From the cell containing the given text, extract its center point as (X, Y) coordinate. 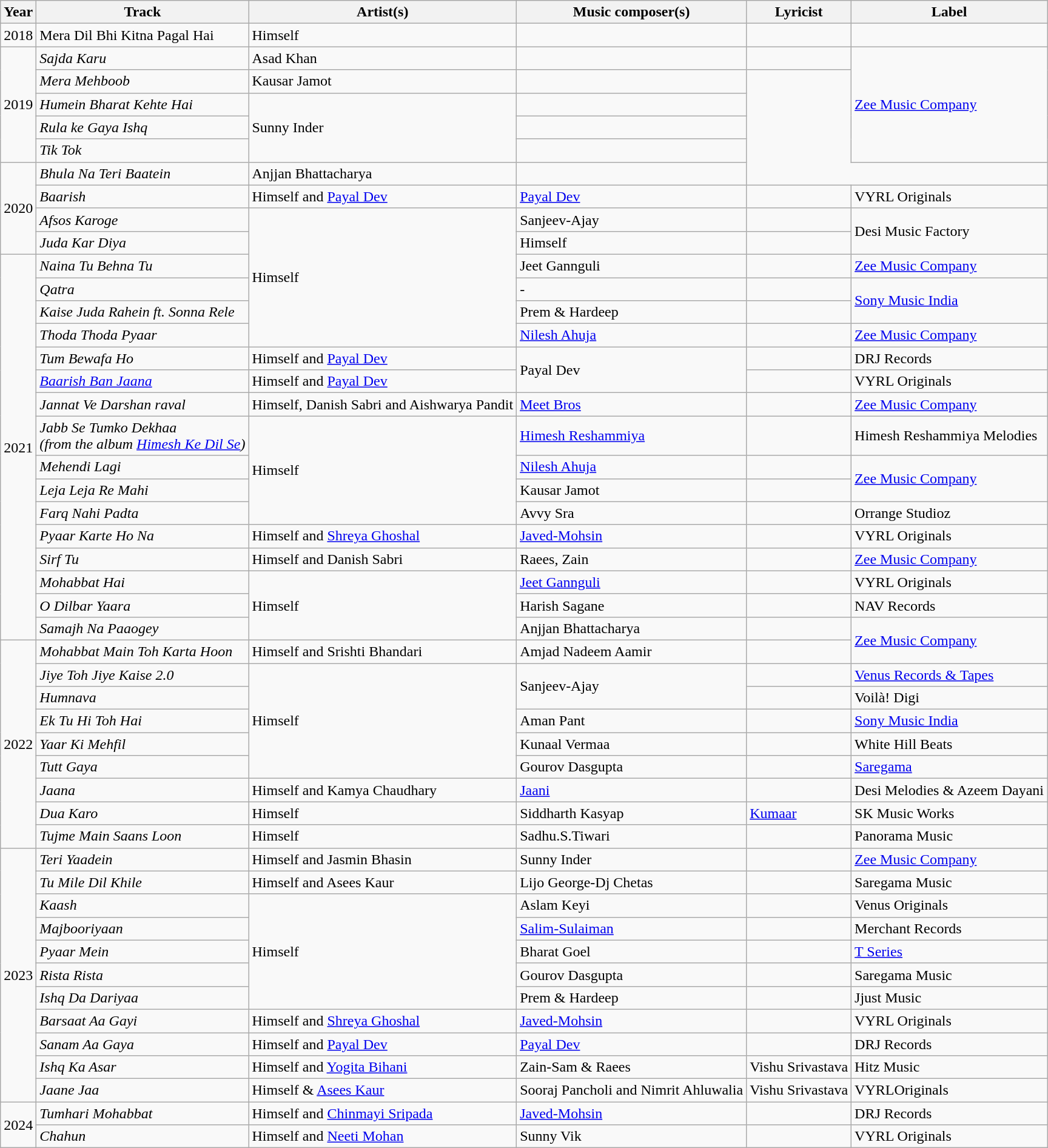
Himself and Srishti Bhandari (383, 651)
Samajh Na Paaogey (143, 628)
2024 (18, 1125)
Panorama Music (950, 836)
Himself and Asees Kaur (383, 882)
Barsaat Aa Gayi (143, 1021)
Jiye Toh Jiye Kaise 2.0 (143, 675)
Himself and Danish Sabri (383, 559)
Track (143, 12)
Sajda Karu (143, 58)
Tum Bewafa Ho (143, 358)
2020 (18, 208)
Meet Bros (632, 404)
Afsos Karoge (143, 220)
Voilà! Digi (950, 698)
Ishq Da Dariyaa (143, 998)
NAV Records (950, 605)
- (632, 289)
Farq Nahi Padta (143, 513)
Saregama (950, 767)
Jabb Se Tumko Dekhaa (from the album Himesh Ke Dil Se) (143, 435)
Himesh Reshammiya Melodies (950, 435)
Mera Dil Bhi Kitna Pagal Hai (143, 35)
Humnava (143, 698)
Zain-Sam & Raees (632, 1067)
Artist(s) (383, 12)
Kaash (143, 905)
Kaise Juda Rahein ft. Sonna Rele (143, 312)
Himself and Yogita Bihani (383, 1067)
Sooraj Pancholi and Nimrit Ahluwalia (632, 1090)
T Series (950, 952)
2021 (18, 447)
Tu Mile Dil Khile (143, 882)
White Hill Beats (950, 744)
Avvy Sra (632, 513)
Himself, Danish Sabri and Aishwarya Pandit (383, 404)
Humein Bharat Kehte Hai (143, 104)
Himself and Kamya Chaudhary (383, 790)
2023 (18, 975)
Aman Pant (632, 721)
Sirf Tu (143, 559)
Kunaal Vermaa (632, 744)
Juda Kar Diya (143, 243)
Jaani (632, 790)
Thoda Thoda Pyaar (143, 335)
Sunny Vik (632, 1136)
Leja Leja Re Mahi (143, 490)
Himself and Jasmin Bhasin (383, 859)
Yaar Ki Mehfil (143, 744)
Majbooriyaan (143, 928)
2018 (18, 35)
Mera Mehboob (143, 81)
Sanam Aa Gaya (143, 1044)
Label (950, 12)
Jjust Music (950, 998)
Mohabbat Main Toh Karta Hoon (143, 651)
SK Music Works (950, 813)
Raees, Zain (632, 559)
Aslam Keyi (632, 905)
Tik Tok (143, 150)
Qatra (143, 289)
Baarish Ban Jaana (143, 381)
Salim-Sulaiman (632, 928)
Venus Records & Tapes (950, 675)
Mehendi Lagi (143, 467)
Desi Music Factory (950, 231)
Year (18, 12)
Hitz Music (950, 1067)
2019 (18, 104)
Tutt Gaya (143, 767)
Himself and Neeti Mohan (383, 1136)
Sadhu.S.Tiwari (632, 836)
Ek Tu Hi Toh Hai (143, 721)
Jannat Ve Darshan raval (143, 404)
Tujme Main Saans Loon (143, 836)
Merchant Records (950, 928)
Rista Rista (143, 975)
Pyaar Karte Ho Na (143, 536)
Harish Sagane (632, 605)
Orrange Studioz (950, 513)
Himesh Reshammiya (632, 435)
Naina Tu Behna Tu (143, 266)
Chahun (143, 1136)
VYRLOriginals (950, 1090)
Himself & Asees Kaur (383, 1090)
Teri Yaadein (143, 859)
O Dilbar Yaara (143, 605)
Mohabbat Hai (143, 582)
Baarish (143, 196)
Pyaar Mein (143, 952)
Lyricist (799, 12)
2022 (18, 744)
Jaane Jaa (143, 1090)
Bharat Goel (632, 952)
Asad Khan (383, 58)
Bhula Na Teri Baatein (143, 173)
Dua Karo (143, 813)
Venus Originals (950, 905)
Amjad Nadeem Aamir (632, 651)
Jaana (143, 790)
Ishq Ka Asar (143, 1067)
Rula ke Gaya Ishq (143, 127)
Siddharth Kasyap (632, 813)
Himself and Chinmayi Sripada (383, 1113)
Lijo George-Dj Chetas (632, 882)
Desi Melodies & Azeem Dayani (950, 790)
Tumhari Mohabbat (143, 1113)
Music composer(s) (632, 12)
Kumaar (799, 813)
